Pinpoint the cell where the given text exists, returning its [X, Y] midpoint coordinate. 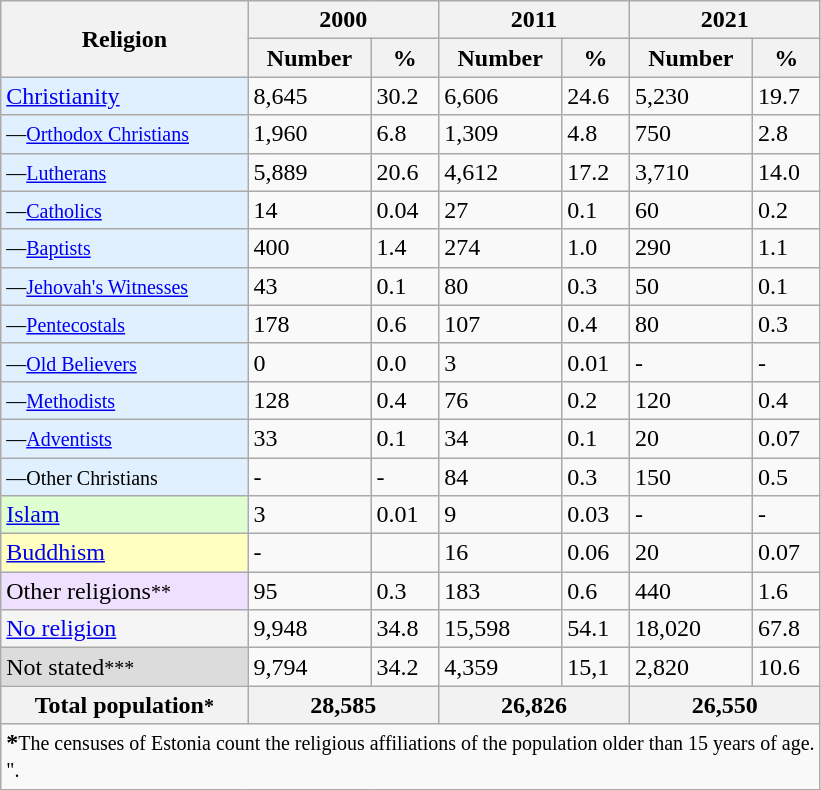
2.8 [786, 134]
20.6 [405, 172]
Christianity [124, 96]
—Methodists [124, 400]
34.8 [405, 629]
54.1 [596, 629]
8,645 [310, 96]
150 [690, 477]
17.2 [596, 172]
28,585 [344, 705]
1.0 [596, 248]
2011 [534, 20]
43 [310, 286]
1.4 [405, 248]
6,606 [500, 96]
—Jehovah's Witnesses [124, 286]
Religion [124, 39]
9,794 [310, 667]
18,020 [690, 629]
120 [690, 400]
27 [500, 210]
3,710 [690, 172]
9 [500, 515]
Total population* [124, 705]
—Catholics [124, 210]
0.03 [596, 515]
15,598 [500, 629]
Islam [124, 515]
1.6 [786, 591]
Other religions** [124, 591]
290 [690, 248]
—Adventists [124, 438]
19.7 [786, 96]
400 [310, 248]
1,960 [310, 134]
—Baptists [124, 248]
84 [500, 477]
26,550 [724, 705]
34 [500, 438]
—Pentecostals [124, 324]
274 [500, 248]
15,1 [596, 667]
—Orthodox Christians [124, 134]
107 [500, 324]
*The censuses of Estonia count the religious affiliations of the population older than 15 years of age.". [410, 756]
34.2 [405, 667]
128 [310, 400]
5,230 [690, 96]
2021 [724, 20]
0.04 [405, 210]
0 [310, 362]
67.8 [786, 629]
—Other Christians [124, 477]
24.6 [596, 96]
76 [500, 400]
178 [310, 324]
95 [310, 591]
9,948 [310, 629]
Buddhism [124, 553]
14.0 [786, 172]
—Lutherans [124, 172]
50 [690, 286]
60 [690, 210]
Not stated*** [124, 667]
30.2 [405, 96]
16 [500, 553]
0.06 [596, 553]
2,820 [690, 667]
14 [310, 210]
2000 [344, 20]
440 [690, 591]
1.1 [786, 248]
4,612 [500, 172]
4,359 [500, 667]
10.6 [786, 667]
0.5 [786, 477]
33 [310, 438]
750 [690, 134]
6.8 [405, 134]
1,309 [500, 134]
183 [500, 591]
—Old Believers [124, 362]
5,889 [310, 172]
No religion [124, 629]
4.8 [596, 134]
26,826 [534, 705]
0.0 [405, 362]
